Output the [X, Y] coordinate of the center of the cell containing the given text.  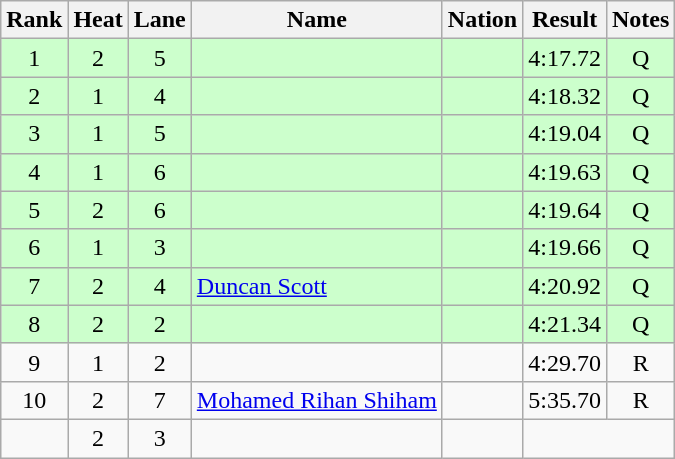
4:19.63 [565, 172]
9 [34, 362]
4:18.32 [565, 96]
Nation [482, 20]
Result [565, 20]
4:21.34 [565, 324]
4:19.66 [565, 248]
8 [34, 324]
10 [34, 400]
Name [316, 20]
Mohamed Rihan Shiham [316, 400]
4:19.04 [565, 134]
4:17.72 [565, 58]
Rank [34, 20]
Notes [640, 20]
4:20.92 [565, 286]
5:35.70 [565, 400]
4:19.64 [565, 210]
Duncan Scott [316, 286]
Heat [98, 20]
Lane [160, 20]
4:29.70 [565, 362]
